Pinpoint the cell where the given text exists, returning its [X, Y] midpoint coordinate. 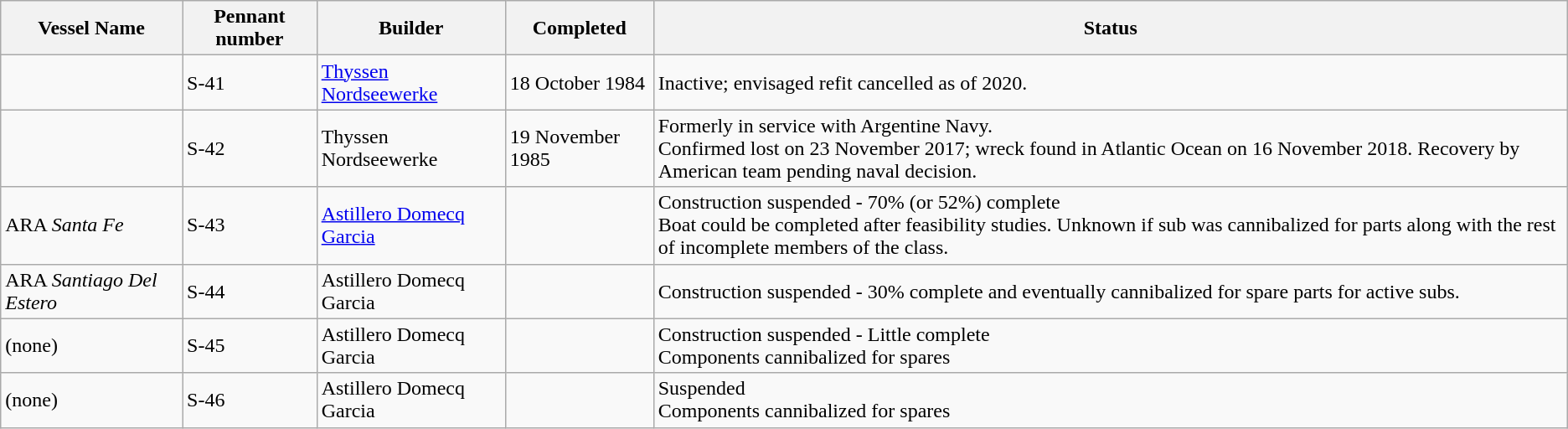
Construction suspended - Little completeComponents cannibalized for spares [1111, 345]
18 October 1984 [580, 82]
S-41 [250, 82]
ARA Santa Fe [92, 225]
Pennant number [250, 28]
S-43 [250, 225]
Status [1111, 28]
ARA Santiago Del Estero [92, 292]
Construction suspended - 30% complete and eventually cannibalized for spare parts for active subs. [1111, 292]
Inactive; envisaged refit cancelled as of 2020. [1111, 82]
S-44 [250, 292]
19 November 1985 [580, 148]
SuspendedComponents cannibalized for spares [1111, 401]
Completed [580, 28]
S-45 [250, 345]
S-42 [250, 148]
Vessel Name [92, 28]
S-46 [250, 401]
Builder [410, 28]
